Determine the [X, Y] coordinate at the center of the cell enclosing the given text.  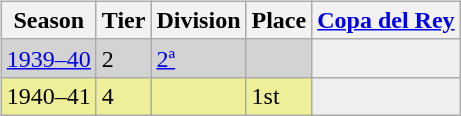
1st [279, 96]
4 [124, 96]
1939–40 [48, 58]
1940–41 [48, 96]
Division [198, 20]
Place [279, 20]
Season [48, 20]
Copa del Rey [386, 20]
2 [124, 58]
2ª [198, 58]
Tier [124, 20]
